Locate the cell with the specified text and output its (x, y) center coordinate. 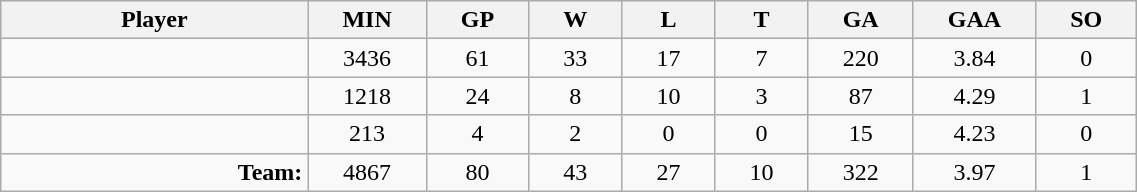
24 (477, 96)
GAA (974, 20)
33 (576, 58)
4 (477, 134)
SO (1086, 20)
15 (860, 134)
8 (576, 96)
T (762, 20)
43 (576, 172)
MIN (367, 20)
87 (860, 96)
Team: (154, 172)
3436 (367, 58)
4.29 (974, 96)
7 (762, 58)
Player (154, 20)
4867 (367, 172)
27 (668, 172)
GP (477, 20)
W (576, 20)
L (668, 20)
1218 (367, 96)
220 (860, 58)
4.23 (974, 134)
322 (860, 172)
61 (477, 58)
17 (668, 58)
2 (576, 134)
GA (860, 20)
3.97 (974, 172)
80 (477, 172)
3 (762, 96)
213 (367, 134)
3.84 (974, 58)
